Find where the given text appears and provide that cell's center as [X, Y] coordinate. 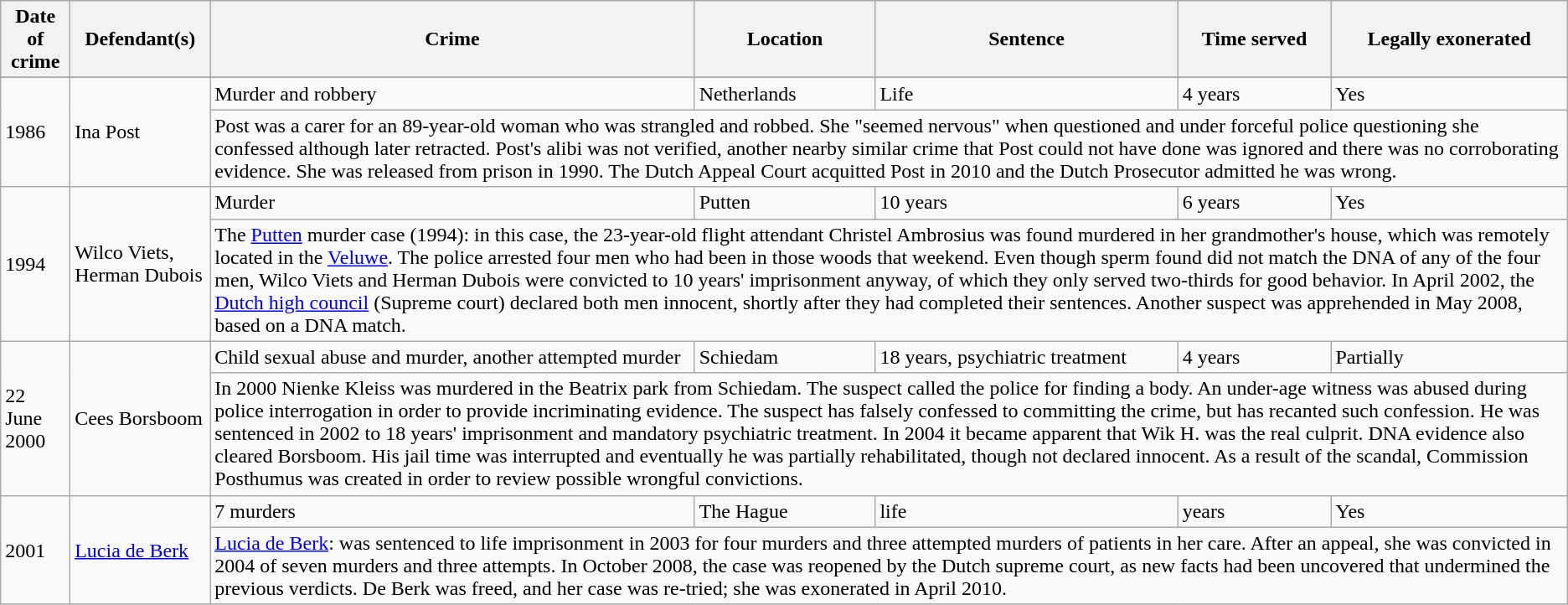
Legally exonerated [1449, 39]
Date of crime [35, 39]
1986 [35, 132]
Crime [452, 39]
Child sexual abuse and murder, another attempted murder [452, 357]
2001 [35, 550]
Time served [1255, 39]
Sentence [1027, 39]
The Hague [785, 511]
18 years, psychiatric treatment [1027, 357]
6 years [1255, 203]
Location [785, 39]
Lucia de Berk [141, 550]
Ina Post [141, 132]
Schiedam [785, 357]
1994 [35, 264]
Wilco Viets, Herman Dubois [141, 264]
10 years [1027, 203]
years [1255, 511]
Netherlands [785, 94]
Putten [785, 203]
7 murders [452, 511]
Partially [1449, 357]
Murder [452, 203]
life [1027, 511]
Life [1027, 94]
22 June 2000 [35, 418]
Cees Borsboom [141, 418]
Murder and robbery [452, 94]
Defendant(s) [141, 39]
